From the cell containing the given text, extract its center point as [x, y] coordinate. 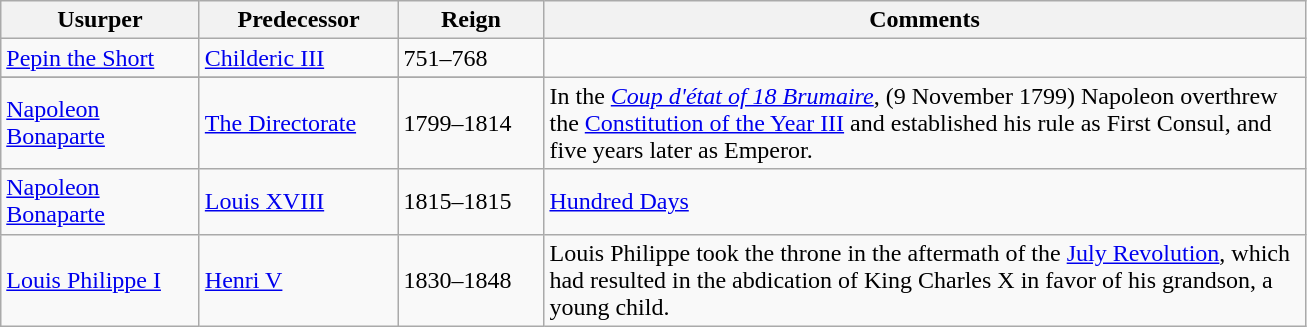
Usurper [100, 20]
Predecessor [298, 20]
Pepin the Short [100, 58]
1830–1848 [471, 280]
1815–1815 [471, 202]
Louis XVIII [298, 202]
Henri V [298, 280]
Comments [924, 20]
1799–1814 [471, 123]
Reign [471, 20]
The Directorate [298, 123]
Hundred Days [924, 202]
Louis Philippe I [100, 280]
751–768 [471, 58]
Childeric III [298, 58]
